Identify which cell holds the provided text, then report its [x, y] central coordinate. 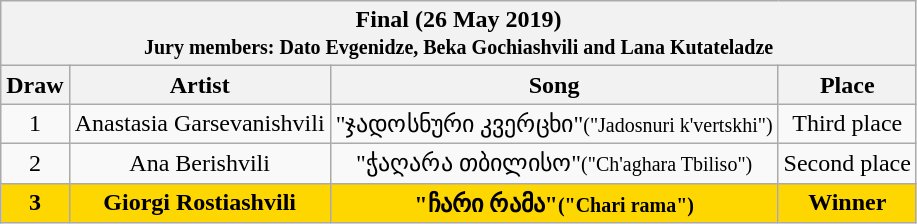
2 [35, 163]
Giorgi Rostiashvili [200, 203]
Winner [847, 203]
Place [847, 85]
Third place [847, 124]
Artist [200, 85]
Final (26 May 2019)Jury members: Dato Evgenidze, Beka Gochiashvili and Lana Kutateladze [459, 34]
3 [35, 203]
"ჩარი რამა"("Chari rama") [554, 203]
1 [35, 124]
"ჯადოსნური კვერცხი"("Jadosnuri k'vertskhi") [554, 124]
"ჭაღარა თბილისო"("Ch'aghara Tbiliso") [554, 163]
Ana Berishvili [200, 163]
Song [554, 85]
Second place [847, 163]
Draw [35, 85]
Anastasia Garsevanishvili [200, 124]
